Provide the [X, Y] coordinate of the cell's center where the given text is located.  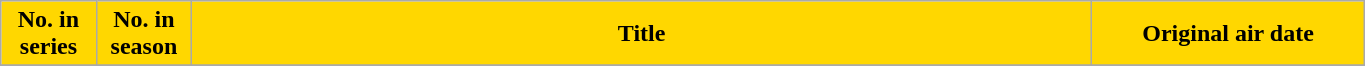
Title [642, 34]
No. inseason [144, 34]
Original air date [1228, 34]
No. inseries [48, 34]
